Output the (X, Y) coordinate of the center of the cell containing the given text.  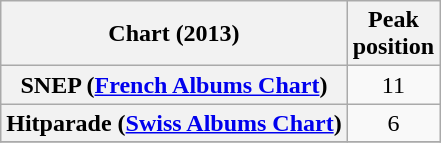
11 (393, 85)
Chart (2013) (174, 34)
Hitparade (Swiss Albums Chart) (174, 123)
Peakposition (393, 34)
6 (393, 123)
SNEP (French Albums Chart) (174, 85)
